Locate the cell with the specified text and output its (x, y) center coordinate. 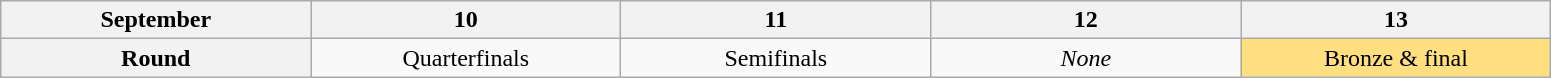
Quarterfinals (466, 58)
Bronze & final (1396, 58)
12 (1086, 20)
Semifinals (776, 58)
10 (466, 20)
Round (156, 58)
September (156, 20)
None (1086, 58)
11 (776, 20)
13 (1396, 20)
